Determine the (x, y) coordinate at the center of the cell enclosing the given text.  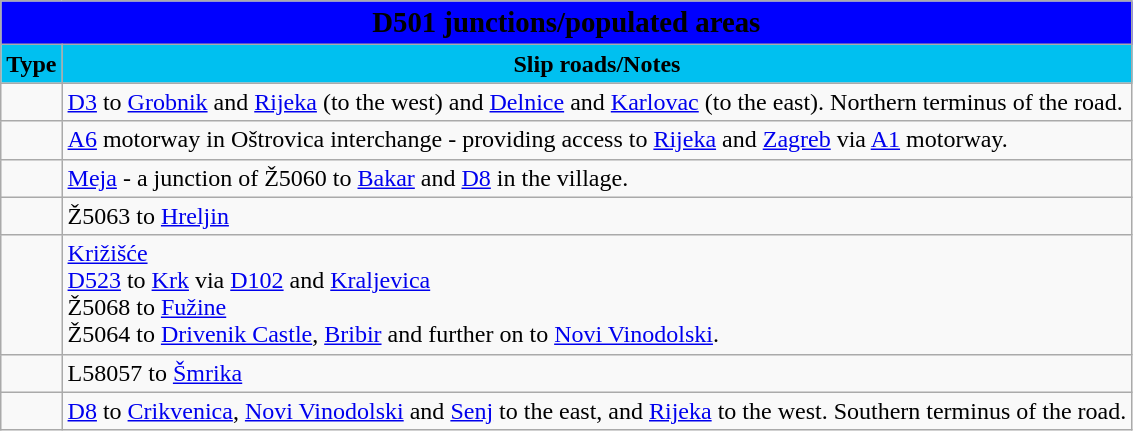
Meja - a junction of Ž5060 to Bakar and D8 in the village. (597, 178)
D501 junctions/populated areas (566, 23)
Slip roads/Notes (597, 64)
Ž5063 to Hreljin (597, 216)
L58057 to Šmrika (597, 373)
A6 motorway in Oštrovica interchange - providing access to Rijeka and Zagreb via A1 motorway. (597, 140)
D3 to Grobnik and Rijeka (to the west) and Delnice and Karlovac (to the east). Northern terminus of the road. (597, 102)
D8 to Crikvenica, Novi Vinodolski and Senj to the east, and Rijeka to the west. Southern terminus of the road. (597, 411)
Type (32, 64)
Križišće D523 to Krk via D102 and KraljevicaŽ5068 to FužineŽ5064 to Drivenik Castle, Bribir and further on to Novi Vinodolski. (597, 294)
